Search for the cell housing the specified text and yield its [x, y] center coordinate. 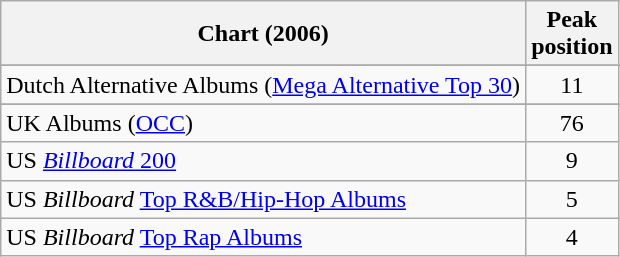
US Billboard Top Rap Albums [264, 237]
4 [572, 237]
Chart (2006) [264, 34]
76 [572, 123]
UK Albums (OCC) [264, 123]
5 [572, 199]
11 [572, 85]
9 [572, 161]
Peakposition [572, 34]
US Billboard 200 [264, 161]
Dutch Alternative Albums (Mega Alternative Top 30) [264, 85]
US Billboard Top R&B/Hip-Hop Albums [264, 199]
